Scan for the cell matching the given text and deliver its [X, Y] coordinate at center. 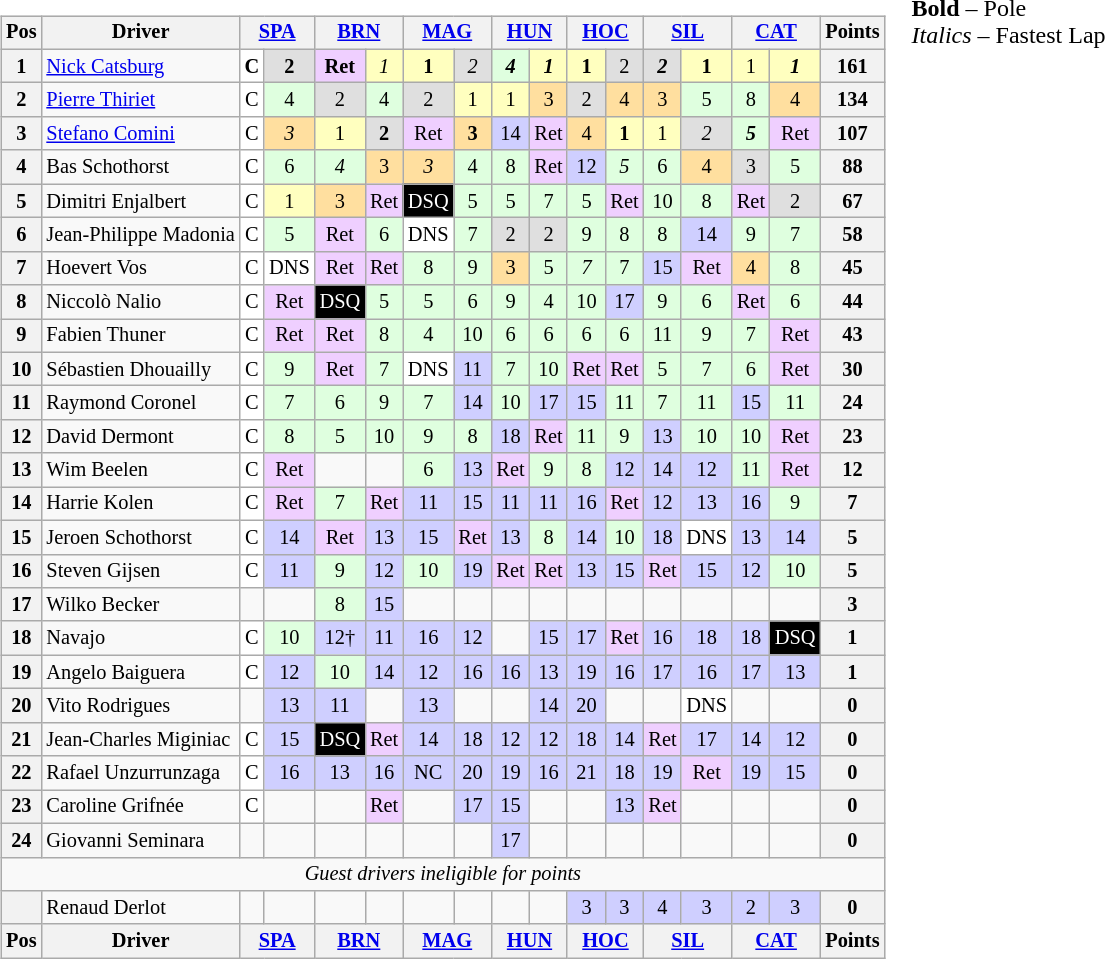
Wim Beelen [140, 470]
Stefano Comini [140, 134]
Hoevert Vos [140, 268]
Giovanni Seminara [140, 840]
Bas Schothorst [140, 167]
161 [852, 66]
88 [852, 167]
Dimitri Enjalbert [140, 201]
43 [852, 336]
Rafael Unzurrunzaga [140, 773]
Steven Gijsen [140, 571]
45 [852, 268]
Navajo [140, 638]
Guest drivers ineligible for points [442, 874]
Nick Catsburg [140, 66]
Jean-Charles Miginiac [140, 739]
Sébastien Dhouailly [140, 369]
David Dermont [140, 437]
12† [340, 638]
Harrie Kolen [140, 504]
44 [852, 302]
30 [852, 369]
67 [852, 201]
107 [852, 134]
Pierre Thiriet [140, 100]
Caroline Grifnée [140, 807]
Vito Rodrigues [140, 706]
Jean-Philippe Madonia [140, 235]
Renaud Derlot [140, 908]
134 [852, 100]
Wilko Becker [140, 605]
Jeroen Schothorst [140, 537]
Niccolò Nalio [140, 302]
22 [21, 773]
58 [852, 235]
NC [428, 773]
Raymond Coronel [140, 403]
Angelo Baiguera [140, 672]
Fabien Thuner [140, 336]
